Locate the cell with the specified text and output its (x, y) center coordinate. 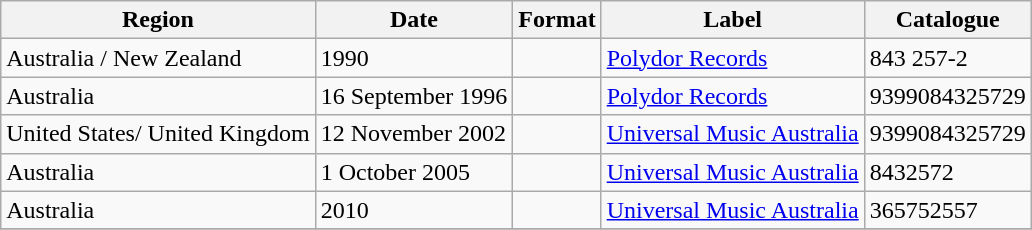
Label (732, 20)
Region (158, 20)
843 257-2 (948, 58)
8432572 (948, 172)
1990 (414, 58)
Date (414, 20)
12 November 2002 (414, 134)
16 September 1996 (414, 96)
Catalogue (948, 20)
Australia / New Zealand (158, 58)
1 October 2005 (414, 172)
Format (557, 20)
365752557 (948, 210)
United States/ United Kingdom (158, 134)
2010 (414, 210)
